Pinpoint the cell where the given text exists, returning its [x, y] midpoint coordinate. 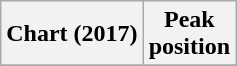
Chart (2017) [72, 34]
Peakposition [189, 34]
